Return the [x, y] coordinate for the center point of the cell that contains the specified text.  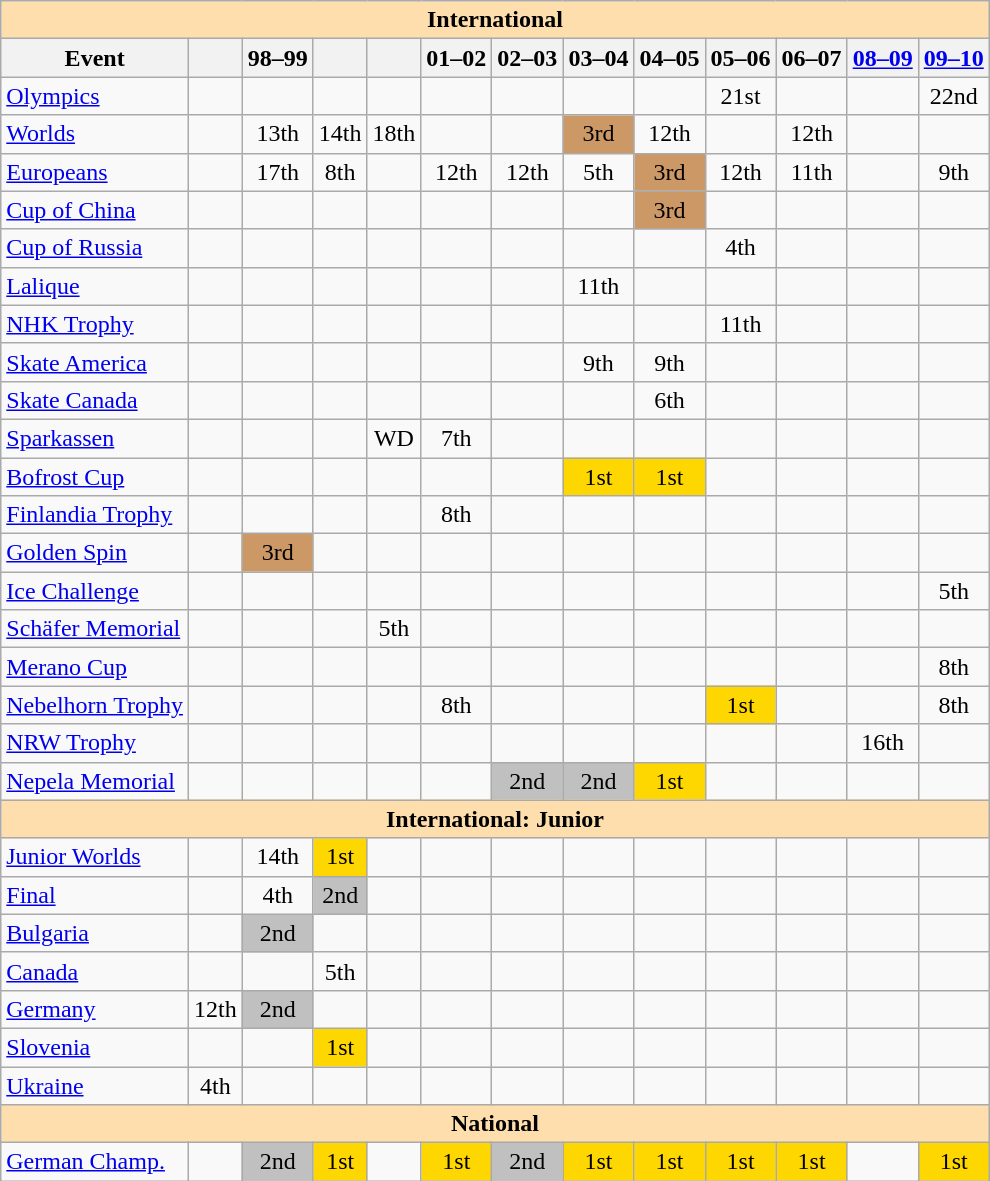
Ukraine [95, 1085]
Cup of Russia [95, 248]
Finlandia Trophy [95, 515]
7th [456, 438]
Merano Cup [95, 667]
Final [95, 895]
Ice Challenge [95, 591]
NRW Trophy [95, 743]
Slovenia [95, 1047]
Junior Worlds [95, 857]
WD [394, 438]
06–07 [812, 58]
Schäfer Memorial [95, 629]
Germany [95, 1009]
Worlds [95, 134]
Nepela Memorial [95, 781]
NHK Trophy [95, 324]
6th [670, 400]
03–04 [598, 58]
Olympics [95, 96]
01–02 [456, 58]
22nd [954, 96]
Bofrost Cup [95, 477]
Europeans [95, 172]
Nebelhorn Trophy [95, 705]
International [496, 20]
02–03 [528, 58]
18th [394, 134]
05–06 [740, 58]
National [496, 1124]
Lalique [95, 286]
Golden Spin [95, 553]
16th [882, 743]
98–99 [278, 58]
Skate America [95, 362]
21st [740, 96]
13th [278, 134]
Event [95, 58]
German Champ. [95, 1162]
Cup of China [95, 210]
Bulgaria [95, 933]
Skate Canada [95, 400]
04–05 [670, 58]
Sparkassen [95, 438]
Canada [95, 971]
09–10 [954, 58]
17th [278, 172]
International: Junior [496, 819]
08–09 [882, 58]
